Determine the [x, y] coordinate at the center of the cell enclosing the given text.  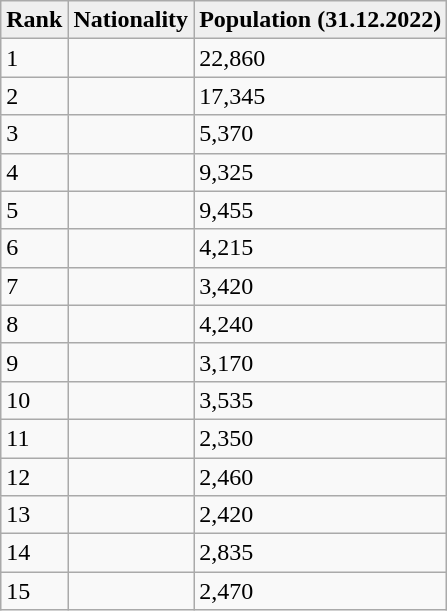
6 [34, 248]
Rank [34, 20]
3,170 [320, 362]
4,215 [320, 248]
2,350 [320, 438]
2 [34, 96]
7 [34, 286]
8 [34, 324]
3,535 [320, 400]
15 [34, 591]
14 [34, 553]
2,460 [320, 477]
17,345 [320, 96]
2,420 [320, 515]
9,325 [320, 172]
Population (31.12.2022) [320, 20]
Nationality [131, 20]
10 [34, 400]
13 [34, 515]
2,835 [320, 553]
3,420 [320, 286]
4,240 [320, 324]
4 [34, 172]
5 [34, 210]
12 [34, 477]
11 [34, 438]
9 [34, 362]
1 [34, 58]
2,470 [320, 591]
9,455 [320, 210]
3 [34, 134]
22,860 [320, 58]
5,370 [320, 134]
